Provide the [x, y] coordinate of the cell's center where the given text is located.  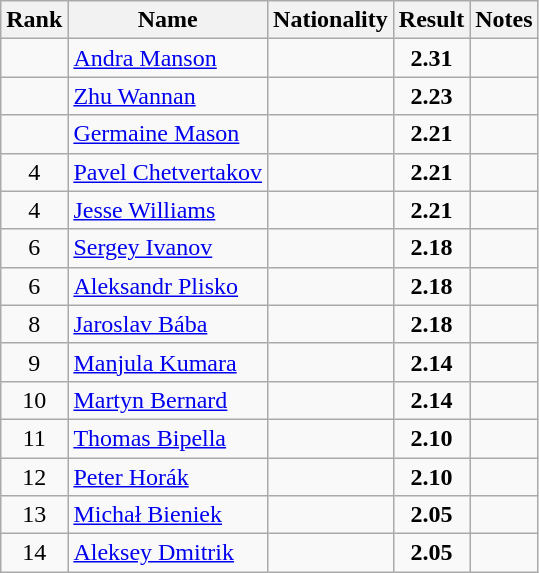
Result [431, 20]
Andra Manson [168, 58]
Sergey Ivanov [168, 248]
Aleksandr Plisko [168, 286]
Name [168, 20]
Jesse Williams [168, 210]
8 [34, 324]
11 [34, 438]
Nationality [331, 20]
Pavel Chetvertakov [168, 172]
Jaroslav Bába [168, 324]
2.31 [431, 58]
9 [34, 362]
Rank [34, 20]
13 [34, 515]
Peter Horák [168, 477]
10 [34, 400]
Michał Bieniek [168, 515]
Germaine Mason [168, 134]
2.23 [431, 96]
12 [34, 477]
Zhu Wannan [168, 96]
Martyn Bernard [168, 400]
Thomas Bipella [168, 438]
Manjula Kumara [168, 362]
Aleksey Dmitrik [168, 553]
Notes [504, 20]
14 [34, 553]
